Find where the given text appears and provide that cell's center as (x, y) coordinate. 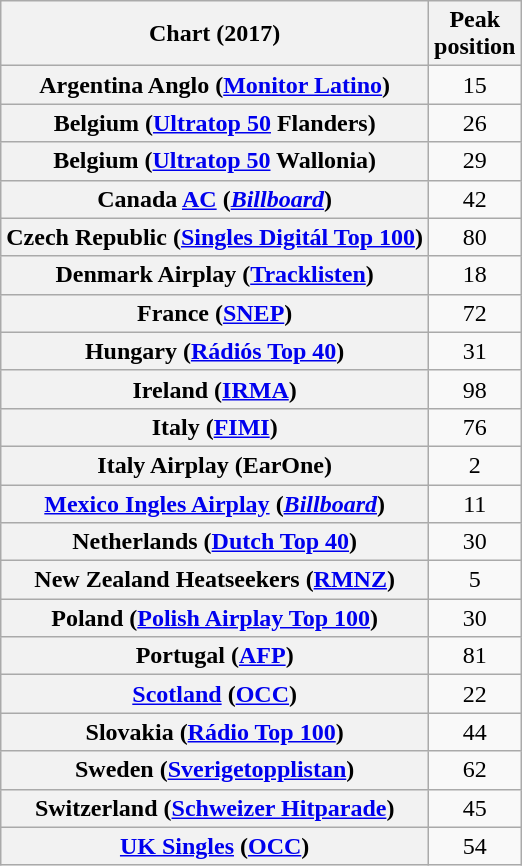
Chart (2017) (215, 34)
Mexico Ingles Airplay (Billboard) (215, 503)
Switzerland (Schweizer Hitparade) (215, 808)
Belgium (Ultratop 50 Flanders) (215, 123)
France (SNEP) (215, 313)
Poland (Polish Airplay Top 100) (215, 618)
New Zealand Heatseekers (RMNZ) (215, 580)
Sweden (Sverigetopplistan) (215, 770)
UK Singles (OCC) (215, 846)
44 (475, 732)
80 (475, 237)
2 (475, 465)
76 (475, 427)
Canada AC (Billboard) (215, 199)
5 (475, 580)
54 (475, 846)
29 (475, 161)
81 (475, 656)
Peakposition (475, 34)
Italy Airplay (EarOne) (215, 465)
45 (475, 808)
Ireland (IRMA) (215, 389)
15 (475, 85)
Netherlands (Dutch Top 40) (215, 542)
11 (475, 503)
98 (475, 389)
Belgium (Ultratop 50 Wallonia) (215, 161)
62 (475, 770)
Portugal (AFP) (215, 656)
Argentina Anglo (Monitor Latino) (215, 85)
Denmark Airplay (Tracklisten) (215, 275)
Scotland (OCC) (215, 694)
Italy (FIMI) (215, 427)
26 (475, 123)
Slovakia (Rádio Top 100) (215, 732)
Hungary (Rádiós Top 40) (215, 351)
Czech Republic (Singles Digitál Top 100) (215, 237)
18 (475, 275)
42 (475, 199)
72 (475, 313)
31 (475, 351)
22 (475, 694)
